For the text-containing cell, return its midpoint in [X, Y] coordinate format. 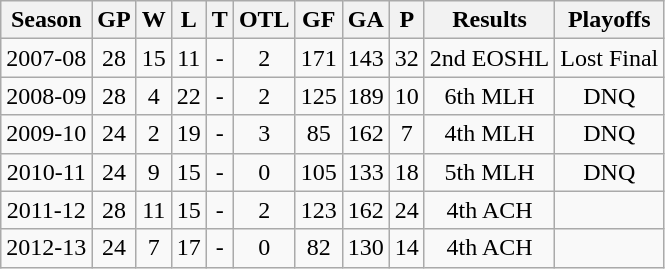
130 [366, 248]
Results [489, 20]
2008-09 [46, 96]
GP [114, 20]
GA [366, 20]
4th MLH [489, 134]
3 [264, 134]
19 [188, 134]
85 [318, 134]
L [188, 20]
2007-08 [46, 58]
123 [318, 210]
14 [406, 248]
OTL [264, 20]
P [406, 20]
4 [154, 96]
9 [154, 172]
32 [406, 58]
T [220, 20]
2009-10 [46, 134]
Playoffs [610, 20]
133 [366, 172]
22 [188, 96]
5th MLH [489, 172]
2010-11 [46, 172]
125 [318, 96]
18 [406, 172]
2012-13 [46, 248]
189 [366, 96]
171 [318, 58]
17 [188, 248]
Season [46, 20]
GF [318, 20]
105 [318, 172]
6th MLH [489, 96]
2nd EOSHL [489, 58]
10 [406, 96]
82 [318, 248]
W [154, 20]
Lost Final [610, 58]
2011-12 [46, 210]
143 [366, 58]
